Output the [X, Y] coordinate of the center of the cell containing the given text.  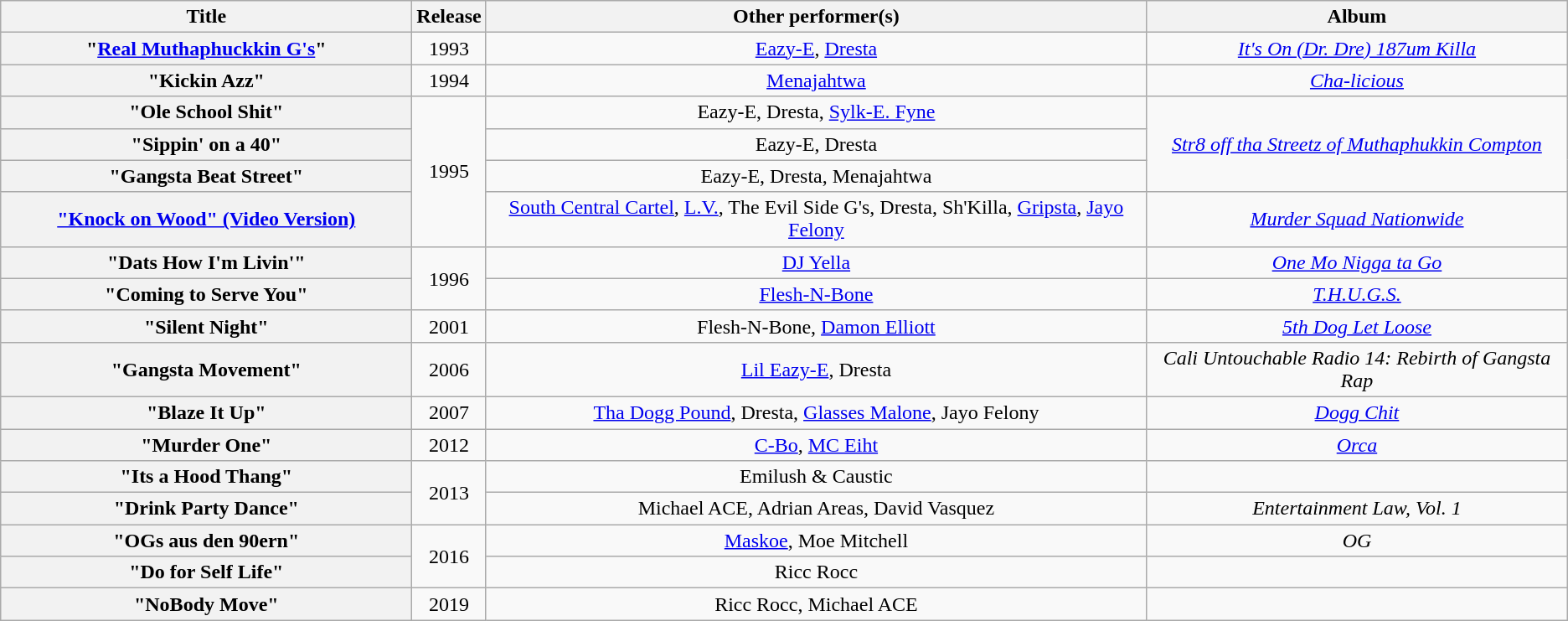
Michael ACE, Adrian Areas, David Vasquez [816, 509]
"Kickin Azz" [206, 80]
Lil Eazy-E, Dresta [816, 369]
2006 [449, 369]
2012 [449, 445]
2019 [449, 604]
2001 [449, 326]
Murder Squad Nationwide [1357, 220]
Release [449, 17]
2013 [449, 493]
Maskoe, Moe Mitchell [816, 541]
One Mo Nigga ta Go [1357, 262]
Tha Dogg Pound, Dresta, Glasses Malone, Jayo Felony [816, 412]
"Murder One" [206, 445]
Eazy-E, Dresta, Menajahtwa [816, 176]
1996 [449, 278]
Title [206, 17]
"Ole School Shit" [206, 112]
"Do for Self Life" [206, 572]
5th Dog Let Loose [1357, 326]
"Gangsta Movement" [206, 369]
"Knock on Wood" (Video Version) [206, 220]
Cha-licious [1357, 80]
It's On (Dr. Dre) 187um Killa [1357, 49]
Flesh-N-Bone, Damon Elliott [816, 326]
"Real Muthaphuckkin G's" [206, 49]
"Sippin' on a 40" [206, 144]
Cali Untouchable Radio 14: Rebirth of Gangsta Rap [1357, 369]
2016 [449, 556]
Entertainment Law, Vol. 1 [1357, 509]
"Gangsta Beat Street" [206, 176]
Ricc Rocc, Michael ACE [816, 604]
1994 [449, 80]
"Drink Party Dance" [206, 509]
Flesh-N-Bone [816, 294]
2007 [449, 412]
T.H.U.G.S. [1357, 294]
"Dats How I'm Livin'" [206, 262]
Menajahtwa [816, 80]
Album [1357, 17]
"Silent Night" [206, 326]
Orca [1357, 445]
1993 [449, 49]
"OGs aus den 90ern" [206, 541]
Ricc Rocc [816, 572]
C-Bo, MC Eiht [816, 445]
"NoBody Move" [206, 604]
"Coming to Serve You" [206, 294]
OG [1357, 541]
DJ Yella [816, 262]
Emilush & Caustic [816, 477]
1995 [449, 171]
Eazy-E, Dresta, Sylk-E. Fyne [816, 112]
"Blaze It Up" [206, 412]
Str8 off tha Streetz of Muthaphukkin Compton [1357, 144]
South Central Cartel, L.V., The Evil Side G's, Dresta, Sh'Killa, Gripsta, Jayo Felony [816, 220]
"Its a Hood Thang" [206, 477]
Dogg Chit [1357, 412]
Other performer(s) [816, 17]
